Determine the [X, Y] coordinate at the center of the cell enclosing the given text.  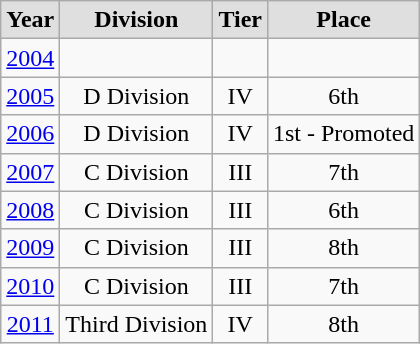
Third Division [136, 324]
Division [136, 20]
2005 [30, 96]
2007 [30, 172]
2010 [30, 286]
2004 [30, 58]
1st - Promoted [343, 134]
2009 [30, 248]
Place [343, 20]
2011 [30, 324]
Year [30, 20]
2006 [30, 134]
Tier [240, 20]
2008 [30, 210]
